Find where the given text appears and provide that cell's center as [X, Y] coordinate. 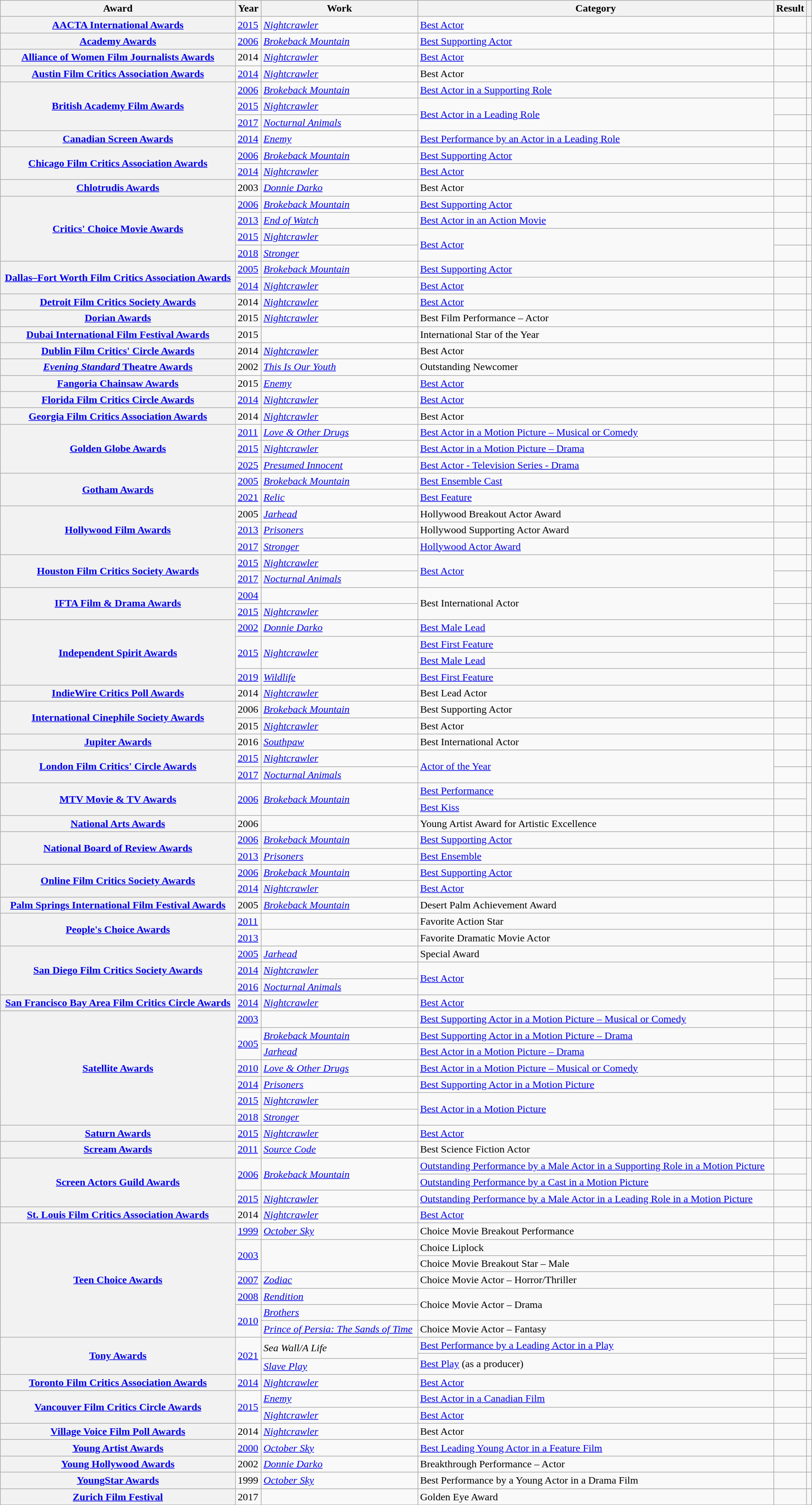
Alliance of Women Film Journalists Awards [118, 57]
Tony Awards [118, 1356]
Year [248, 9]
Best Actor in a Leading Role [595, 114]
Dublin Film Critics' Circle Awards [118, 351]
2004 [248, 595]
Best Kiss [595, 807]
Favorite Dramatic Movie Actor [595, 938]
Choice Movie Actor – Horror/Thriller [595, 1280]
Golden Eye Award [595, 1497]
Work [340, 9]
MTV Movie & TV Awards [118, 799]
Online Film Critics Society Awards [118, 881]
San Francisco Bay Area Film Critics Circle Awards [118, 1003]
Vancouver Film Critics Circle Awards [118, 1407]
Young Artist Award for Artistic Excellence [595, 824]
Detroit Film Critics Society Awards [118, 302]
People's Choice Awards [118, 929]
Best Actor in a Motion Picture [595, 1109]
IFTA Film & Drama Awards [118, 603]
Academy Awards [118, 41]
Result [790, 9]
Best Performance by a Young Actor in a Drama Film [595, 1480]
Best Actor in a Supporting Role [595, 90]
Chlotrudis Awards [118, 188]
Saturn Awards [118, 1133]
Best Actor in an Action Movie [595, 221]
Zurich Film Festival [118, 1497]
Best Science Fiction Actor [595, 1150]
YoungStar Awards [118, 1480]
Teen Choice Awards [118, 1280]
Rendition [340, 1296]
Relic [340, 498]
Hollywood Actor Award [595, 546]
British Academy Film Awards [118, 106]
Award [118, 9]
Best Actor - Television Series - Drama [595, 465]
2025 [248, 465]
San Diego Film Critics Society Awards [118, 970]
Special Award [595, 954]
Hollywood Breakout Actor Award [595, 514]
Best Supporting Actor in a Motion Picture [595, 1084]
Breakthrough Performance – Actor [595, 1464]
Best Performance by an Actor in a Leading Role [595, 139]
Choice Movie Actor – Fantasy [595, 1329]
Choice Movie Breakout Star – Male [595, 1264]
National Arts Awards [118, 824]
Best Supporting Actor in a Motion Picture – Drama [595, 1036]
Outstanding Performance by a Cast in a Motion Picture [595, 1182]
Best Ensemble [595, 856]
Village Voice Film Poll Awards [118, 1431]
Independent Spirit Awards [118, 652]
Jupiter Awards [118, 742]
Houston Film Critics Society Awards [118, 571]
Toronto Film Critics Association Awards [118, 1383]
Hollywood Film Awards [118, 530]
Wildlife [340, 677]
Prince of Persia: The Sands of Time [340, 1329]
Hollywood Supporting Actor Award [595, 530]
Best Performance [595, 791]
2019 [248, 677]
Florida Film Critics Circle Awards [118, 400]
End of Watch [340, 221]
St. Louis Film Critics Association Awards [118, 1215]
AACTA International Awards [118, 25]
Gotham Awards [118, 490]
Outstanding Performance by a Male Actor in a Supporting Role in a Motion Picture [595, 1166]
Best Lead Actor [595, 693]
Category [595, 9]
Austin Film Critics Association Awards [118, 74]
Best Performance by a Leading Actor in a Play [595, 1345]
2008 [248, 1296]
Outstanding Performance by a Male Actor in a Leading Role in a Motion Picture [595, 1198]
Evening Standard Theatre Awards [118, 367]
2007 [248, 1280]
Best Actor in a Canadian Film [595, 1399]
Choice Movie Actor – Drama [595, 1305]
Favorite Action Star [595, 921]
Best Feature [595, 498]
Golden Globe Awards [118, 448]
International Cinephile Society Awards [118, 717]
Fangoria Chainsaw Awards [118, 383]
Best Film Performance – Actor [595, 318]
Brothers [340, 1313]
This Is Our Youth [340, 367]
Sea Wall/A Life [340, 1347]
Best Ensemble Cast [595, 481]
Canadian Screen Awards [118, 139]
Satellite Awards [118, 1068]
Choice Movie Breakout Performance [595, 1231]
Dubai International Film Festival Awards [118, 334]
Presumed Innocent [340, 465]
Georgia Film Critics Association Awards [118, 416]
Actor of the Year [595, 767]
Best Leading Young Actor in a Feature Film [595, 1448]
London Film Critics' Circle Awards [118, 767]
Scream Awards [118, 1150]
Best Supporting Actor in a Motion Picture – Musical or Comedy [595, 1019]
International Star of the Year [595, 334]
Best Play (as a producer) [595, 1364]
Outstanding Newcomer [595, 367]
Young Hollywood Awards [118, 1464]
IndieWire Critics Poll Awards [118, 693]
Desert Palm Achievement Award [595, 905]
Screen Actors Guild Awards [118, 1182]
2000 [248, 1448]
Slave Play [340, 1366]
Dorian Awards [118, 318]
Choice Liplock [595, 1248]
Critics' Choice Movie Awards [118, 229]
Zodiac [340, 1280]
National Board of Review Awards [118, 848]
Chicago Film Critics Association Awards [118, 163]
Southpaw [340, 742]
Young Artist Awards [118, 1448]
Dallas–Fort Worth Film Critics Association Awards [118, 278]
Source Code [340, 1150]
Palm Springs International Film Festival Awards [118, 905]
